Extract the (x, y) coordinate from the center of the cell holding the provided text.  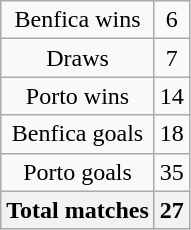
Benfica goals (78, 134)
Draws (78, 58)
Porto wins (78, 96)
7 (172, 58)
18 (172, 134)
Benfica wins (78, 20)
35 (172, 172)
6 (172, 20)
14 (172, 96)
Porto goals (78, 172)
27 (172, 210)
Total matches (78, 210)
